Identify which cell holds the provided text, then report its [x, y] central coordinate. 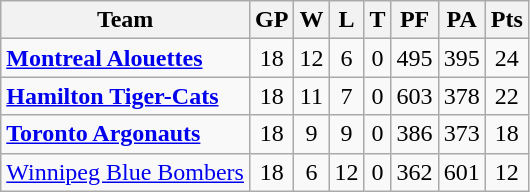
11 [312, 96]
362 [414, 172]
Team [126, 20]
378 [462, 96]
386 [414, 134]
PA [462, 20]
7 [346, 96]
L [346, 20]
22 [506, 96]
24 [506, 58]
T [378, 20]
Montreal Alouettes [126, 58]
603 [414, 96]
Toronto Argonauts [126, 134]
395 [462, 58]
Pts [506, 20]
PF [414, 20]
495 [414, 58]
Winnipeg Blue Bombers [126, 172]
GP [271, 20]
601 [462, 172]
373 [462, 134]
W [312, 20]
Hamilton Tiger-Cats [126, 96]
